Extract the [x, y] coordinate from the center of the cell holding the provided text.  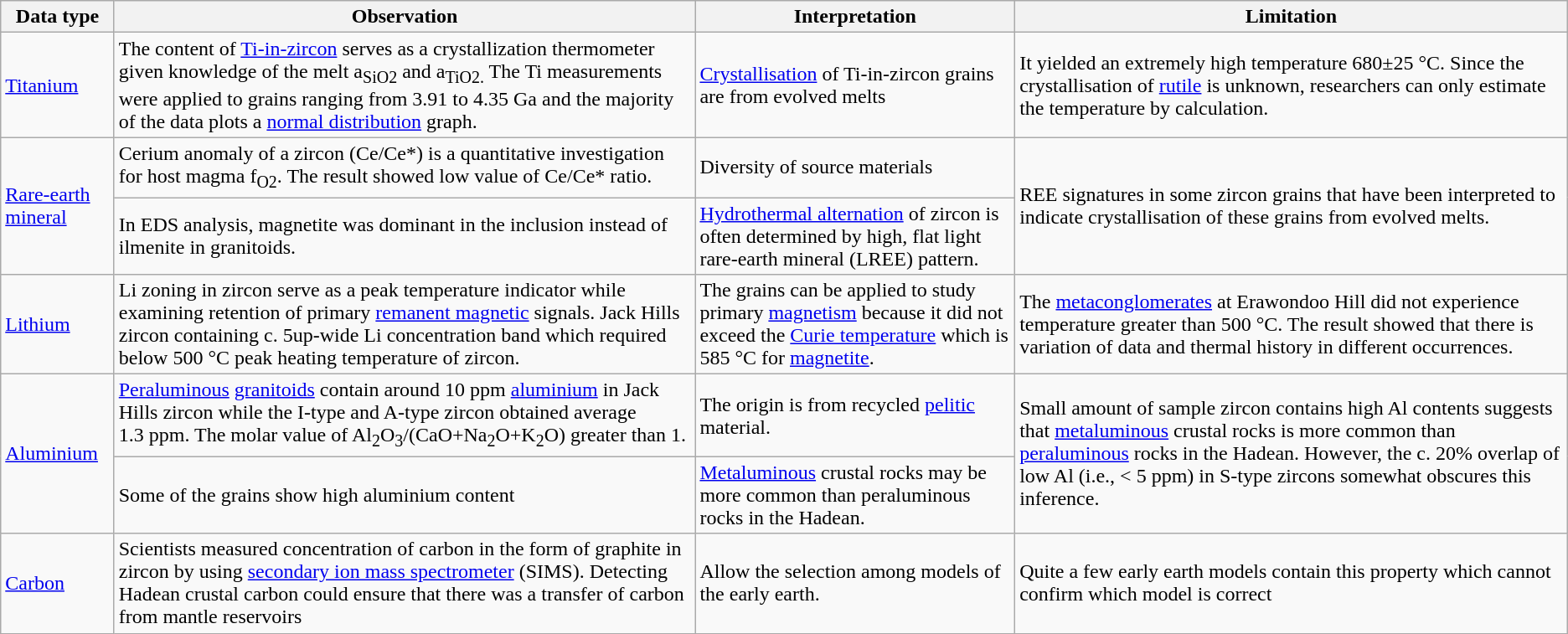
Cerium anomaly of a zircon (Ce/Ce*) is a quantitative investigation for host magma fO2. The result showed low value of Ce/Ce* ratio. [405, 168]
Diversity of source materials [855, 168]
Rare-earth mineral [57, 206]
Quite a few early earth models contain this property which cannot confirm which model is correct [1292, 583]
REE signatures in some zircon grains that have been interpreted to indicate crystallisation of these grains from evolved melts. [1292, 206]
Data type [57, 17]
Carbon [57, 583]
Allow the selection among models of the early earth. [855, 583]
Titanium [57, 85]
In EDS analysis, magnetite was dominant in the inclusion instead of ilmenite in granitoids. [405, 236]
Lithium [57, 325]
Hydrothermal alternation of zircon is often determined by high, flat light rare-earth mineral (LREE) pattern. [855, 236]
Observation [405, 17]
Limitation [1292, 17]
Metaluminous crustal rocks may be more common than peraluminous rocks in the Hadean. [855, 495]
Crystallisation of Ti-in-zircon grains are from evolved melts [855, 85]
The grains can be applied to study primary magnetism because it did not exceed the Curie temperature which is 585 °C for magnetite. [855, 325]
Interpretation [855, 17]
Aluminium [57, 454]
Some of the grains show high aluminium content [405, 495]
The origin is from recycled pelitic material. [855, 415]
